Return the [x, y] coordinate for the center point of the cell that contains the specified text.  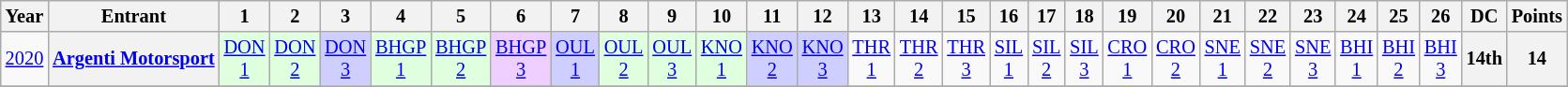
BHGP1 [401, 59]
8 [624, 16]
KNO3 [823, 59]
12 [823, 16]
OUL2 [624, 59]
CRO2 [1176, 59]
SNE1 [1223, 59]
SNE3 [1313, 59]
18 [1084, 16]
15 [966, 16]
17 [1046, 16]
2 [295, 16]
THR2 [919, 59]
DON1 [245, 59]
Entrant [133, 16]
SIL2 [1046, 59]
3 [345, 16]
Points [1537, 16]
SIL3 [1084, 59]
DC [1484, 16]
OUL1 [575, 59]
24 [1357, 16]
BHI3 [1441, 59]
7 [575, 16]
1 [245, 16]
5 [461, 16]
10 [722, 16]
6 [521, 16]
DON3 [345, 59]
26 [1441, 16]
23 [1313, 16]
Argenti Motorsport [133, 59]
21 [1223, 16]
BHGP2 [461, 59]
11 [772, 16]
THR1 [871, 59]
25 [1398, 16]
14th [1484, 59]
2020 [24, 59]
THR3 [966, 59]
9 [672, 16]
19 [1128, 16]
SIL1 [1009, 59]
BHGP3 [521, 59]
16 [1009, 16]
BHI1 [1357, 59]
CRO1 [1128, 59]
DON2 [295, 59]
KNO2 [772, 59]
SNE2 [1268, 59]
4 [401, 16]
13 [871, 16]
OUL3 [672, 59]
22 [1268, 16]
Year [24, 16]
KNO1 [722, 59]
BHI2 [1398, 59]
20 [1176, 16]
